Output the [X, Y] coordinate of the center of the cell containing the given text.  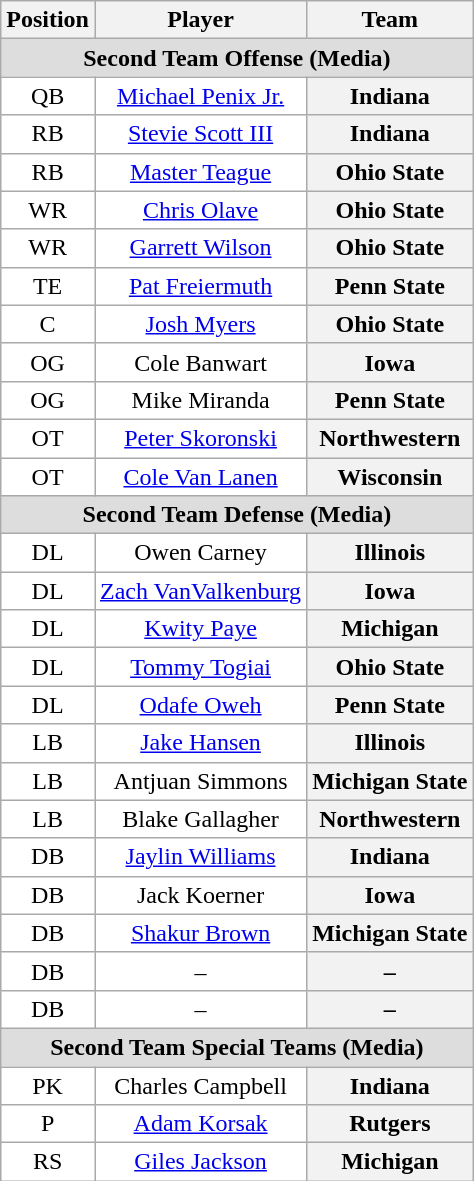
Jake Hansen [200, 743]
QB [48, 96]
Stevie Scott III [200, 134]
Garrett Wilson [200, 248]
Player [200, 20]
Pat Freiermuth [200, 286]
Second Team Offense (Media) [237, 58]
Odafe Oweh [200, 705]
Jack Koerner [200, 895]
Blake Gallagher [200, 819]
Jaylin Williams [200, 857]
Cole Van Lanen [200, 477]
Second Team Special Teams (Media) [237, 1047]
Master Teague [200, 172]
Team [390, 20]
Wisconsin [390, 477]
TE [48, 286]
Antjuan Simmons [200, 781]
Josh Myers [200, 324]
Michael Penix Jr. [200, 96]
Tommy Togiai [200, 667]
Kwity Paye [200, 629]
Adam Korsak [200, 1124]
PK [48, 1085]
Peter Skoronski [200, 438]
Cole Banwart [200, 362]
Position [48, 20]
P [48, 1124]
RS [48, 1162]
Mike Miranda [200, 400]
Owen Carney [200, 553]
Charles Campbell [200, 1085]
Chris Olave [200, 210]
Rutgers [390, 1124]
Shakur Brown [200, 933]
Second Team Defense (Media) [237, 515]
Giles Jackson [200, 1162]
C [48, 324]
Zach VanValkenburg [200, 591]
